Locate the cell with the specified text and output its (X, Y) center coordinate. 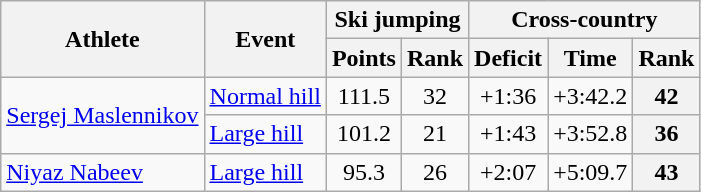
+3:42.2 (590, 96)
+5:09.7 (590, 172)
Event (265, 39)
32 (434, 96)
Deficit (508, 58)
Sergej Maslennikov (102, 115)
Athlete (102, 39)
Time (590, 58)
101.2 (364, 134)
Niyaz Nabeev (102, 172)
+1:43 (508, 134)
Points (364, 58)
+2:07 (508, 172)
111.5 (364, 96)
Cross-country (584, 20)
36 (666, 134)
43 (666, 172)
+1:36 (508, 96)
21 (434, 134)
95.3 (364, 172)
Ski jumping (397, 20)
Normal hill (265, 96)
42 (666, 96)
+3:52.8 (590, 134)
26 (434, 172)
